Return [x, y] of the center of cell containing provided text 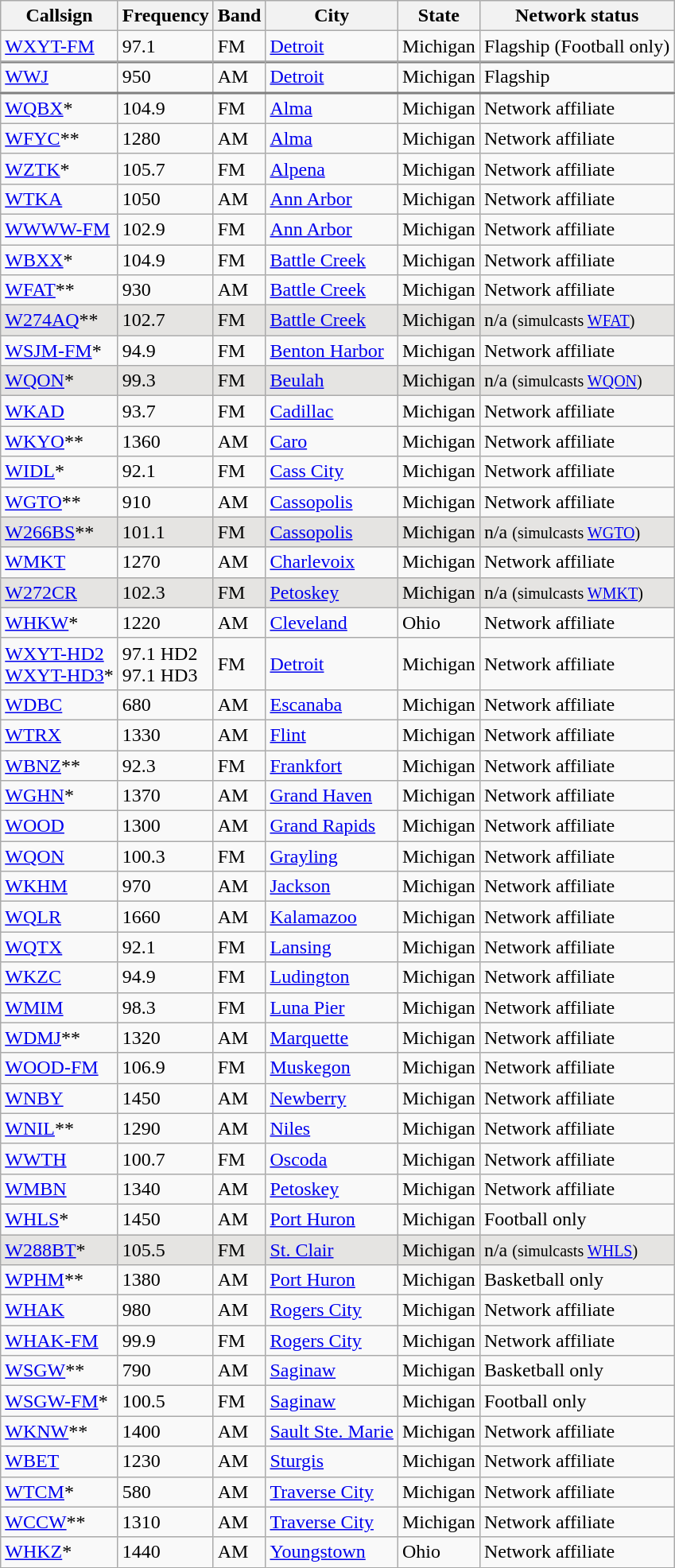
102.9 [165, 229]
WXYT-HD2WXYT-HD3* [59, 663]
105.7 [165, 169]
1270 [165, 562]
WNIL** [59, 1128]
1660 [165, 917]
Benton Harbor [332, 351]
n/a (simulcasts WGTO) [576, 532]
1340 [165, 1189]
930 [165, 290]
1400 [165, 1431]
980 [165, 1310]
580 [165, 1492]
WSJM-FM* [59, 351]
WBET [59, 1461]
Kalamazoo [332, 917]
n/a (simulcasts WQON) [576, 381]
Lansing [332, 947]
WMKT [59, 562]
1440 [165, 1552]
Beulah [332, 381]
Flagship [576, 78]
Caro [332, 441]
Band [239, 16]
WTCM* [59, 1492]
1300 [165, 826]
St. Clair [332, 1249]
1380 [165, 1280]
Cass City [332, 472]
Frequency [165, 16]
Sault Ste. Marie [332, 1431]
WZTK* [59, 169]
WKAD [59, 411]
WXYT-FM [59, 46]
WKNW** [59, 1431]
WIDL* [59, 472]
WMIM [59, 1007]
WWJ [59, 78]
n/a (simulcasts WMKT) [576, 592]
99.9 [165, 1341]
102.7 [165, 320]
1370 [165, 796]
Flint [332, 735]
Newberry [332, 1098]
WQBX* [59, 108]
98.3 [165, 1007]
Callsign [59, 16]
950 [165, 78]
WQLR [59, 917]
92.3 [165, 766]
WFYC** [59, 138]
Escanaba [332, 704]
Marquette [332, 1038]
1230 [165, 1461]
1290 [165, 1128]
WKZC [59, 977]
97.1 [165, 46]
105.5 [165, 1249]
WHLS* [59, 1219]
WKYO** [59, 441]
WDBC [59, 704]
WHAK [59, 1310]
Network status [576, 16]
WTKA [59, 199]
Sturgis [332, 1461]
106.9 [165, 1068]
State [439, 16]
910 [165, 502]
WGTO** [59, 502]
WPHM** [59, 1280]
101.1 [165, 532]
970 [165, 887]
n/a (simulcasts WFAT) [576, 320]
WSGW-FM* [59, 1401]
1330 [165, 735]
Niles [332, 1128]
100.3 [165, 856]
WQON* [59, 381]
Charlevoix [332, 562]
Oscoda [332, 1159]
Muskegon [332, 1068]
WBNZ** [59, 766]
n/a (simulcasts WHLS) [576, 1249]
1220 [165, 623]
WQTX [59, 947]
102.3 [165, 592]
WOOD-FM [59, 1068]
1360 [165, 441]
WOOD [59, 826]
WWWW-FM [59, 229]
1050 [165, 199]
WSGW** [59, 1371]
City [332, 16]
Alpena [332, 169]
WKHM [59, 887]
WGHN* [59, 796]
WQON [59, 856]
WHKW* [59, 623]
Ludington [332, 977]
680 [165, 704]
W272CR [59, 592]
Youngstown [332, 1552]
WTRX [59, 735]
WNBY [59, 1098]
1310 [165, 1522]
WBXX* [59, 260]
Luna Pier [332, 1007]
WWTH [59, 1159]
1280 [165, 138]
Cleveland [332, 623]
100.5 [165, 1401]
WFAT** [59, 290]
WHAK-FM [59, 1341]
1320 [165, 1038]
93.7 [165, 411]
Grand Rapids [332, 826]
W266BS** [59, 532]
100.7 [165, 1159]
Grayling [332, 856]
W288BT* [59, 1249]
Frankfort [332, 766]
99.3 [165, 381]
Cadillac [332, 411]
WDMJ** [59, 1038]
W274AQ** [59, 320]
WMBN [59, 1189]
Flagship (Football only) [576, 46]
97.1 HD297.1 HD3 [165, 663]
Jackson [332, 887]
WCCW** [59, 1522]
790 [165, 1371]
WHKZ* [59, 1552]
Grand Haven [332, 796]
